Locate the cell with the specified text and output its [x, y] center coordinate. 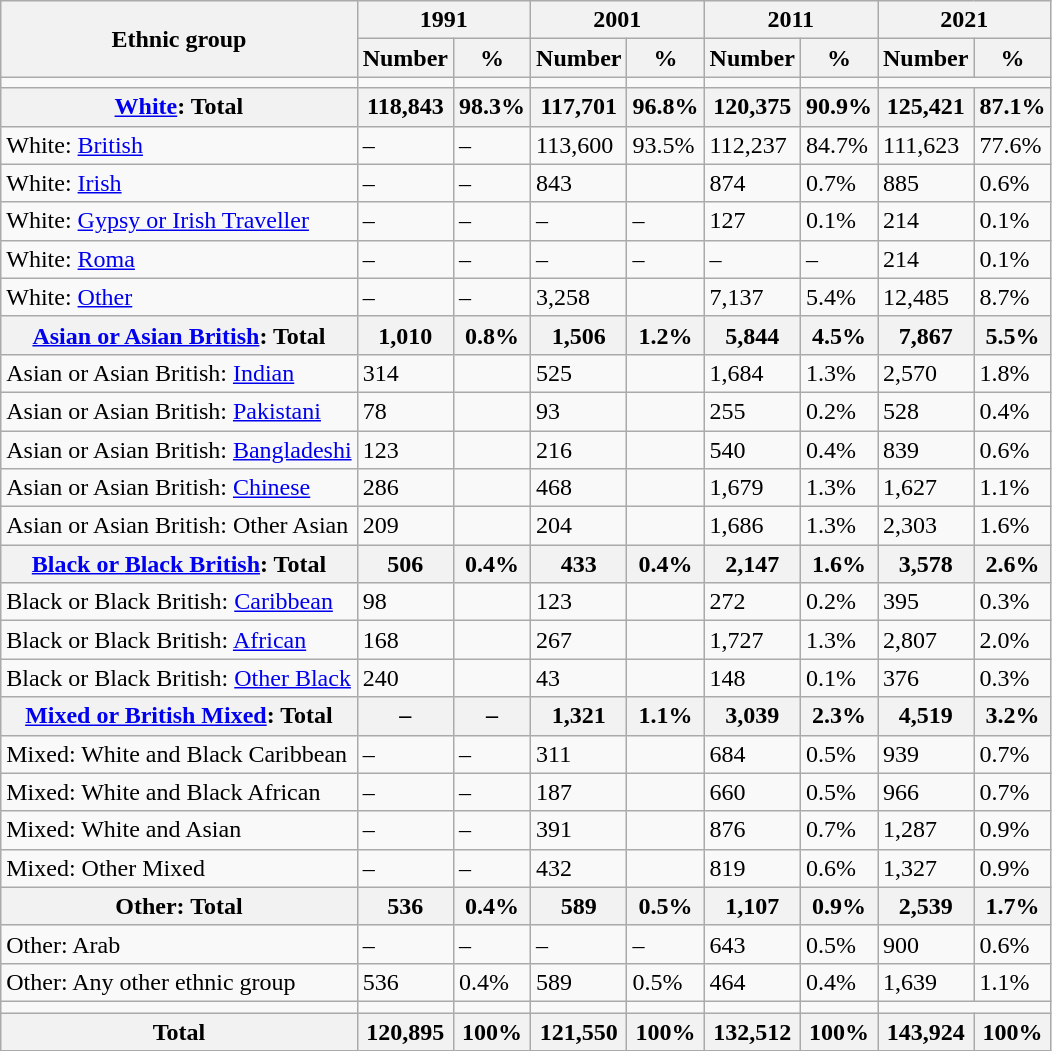
Other: Any other ethnic group [179, 982]
643 [752, 944]
1,287 [926, 830]
93.5% [666, 145]
204 [579, 526]
1,639 [926, 982]
98.3% [492, 107]
660 [752, 792]
148 [752, 678]
433 [579, 564]
113,600 [579, 145]
5,844 [752, 335]
3,258 [579, 297]
90.9% [838, 107]
1,684 [752, 373]
118,843 [405, 107]
1.7% [1012, 906]
376 [926, 678]
Mixed: White and Black African [179, 792]
168 [405, 640]
885 [926, 183]
Mixed: White and Black Caribbean [179, 754]
121,550 [579, 1031]
Mixed or British Mixed: Total [179, 716]
1,679 [752, 488]
3,578 [926, 564]
120,895 [405, 1031]
White: Irish [179, 183]
Black or Black British: African [179, 640]
2,303 [926, 526]
Asian or Asian British: Total [179, 335]
187 [579, 792]
Asian or Asian British: Other Asian [179, 526]
900 [926, 944]
966 [926, 792]
506 [405, 564]
1,321 [579, 716]
939 [926, 754]
2,539 [926, 906]
Total [179, 1031]
Mixed: Other Mixed [179, 868]
839 [926, 449]
12,485 [926, 297]
132,512 [752, 1031]
7,137 [752, 297]
1,327 [926, 868]
311 [579, 754]
843 [579, 183]
Black or Black British: Caribbean [179, 602]
Other: Arab [179, 944]
2.6% [1012, 564]
Black or Black British: Total [179, 564]
819 [752, 868]
2.0% [1012, 640]
143,924 [926, 1031]
1,107 [752, 906]
395 [926, 602]
876 [752, 830]
432 [579, 868]
1.8% [1012, 373]
4,519 [926, 716]
2011 [790, 20]
2,807 [926, 640]
1,627 [926, 488]
216 [579, 449]
Mixed: White and Asian [179, 830]
43 [579, 678]
White: British [179, 145]
87.1% [1012, 107]
98 [405, 602]
528 [926, 411]
468 [579, 488]
Asian or Asian British: Chinese [179, 488]
2021 [964, 20]
874 [752, 183]
84.7% [838, 145]
2001 [618, 20]
White: Roma [179, 259]
Other: Total [179, 906]
77.6% [1012, 145]
1,727 [752, 640]
Black or Black British: Other Black [179, 678]
209 [405, 526]
White: Total [179, 107]
96.8% [666, 107]
314 [405, 373]
3,039 [752, 716]
1,686 [752, 526]
8.7% [1012, 297]
Ethnic group [179, 39]
120,375 [752, 107]
391 [579, 830]
1991 [444, 20]
272 [752, 602]
4.5% [838, 335]
1,010 [405, 335]
White: Other [179, 297]
2,147 [752, 564]
3.2% [1012, 716]
Asian or Asian British: Pakistani [179, 411]
0.8% [492, 335]
7,867 [926, 335]
Asian or Asian British: Indian [179, 373]
286 [405, 488]
111,623 [926, 145]
267 [579, 640]
78 [405, 411]
684 [752, 754]
464 [752, 982]
117,701 [579, 107]
255 [752, 411]
1.2% [666, 335]
125,421 [926, 107]
93 [579, 411]
5.5% [1012, 335]
112,237 [752, 145]
127 [752, 221]
1,506 [579, 335]
5.4% [838, 297]
240 [405, 678]
2,570 [926, 373]
White: Gypsy or Irish Traveller [179, 221]
2.3% [838, 716]
Asian or Asian British: Bangladeshi [179, 449]
540 [752, 449]
525 [579, 373]
